For the text-containing cell, return its midpoint in (X, Y) coordinate format. 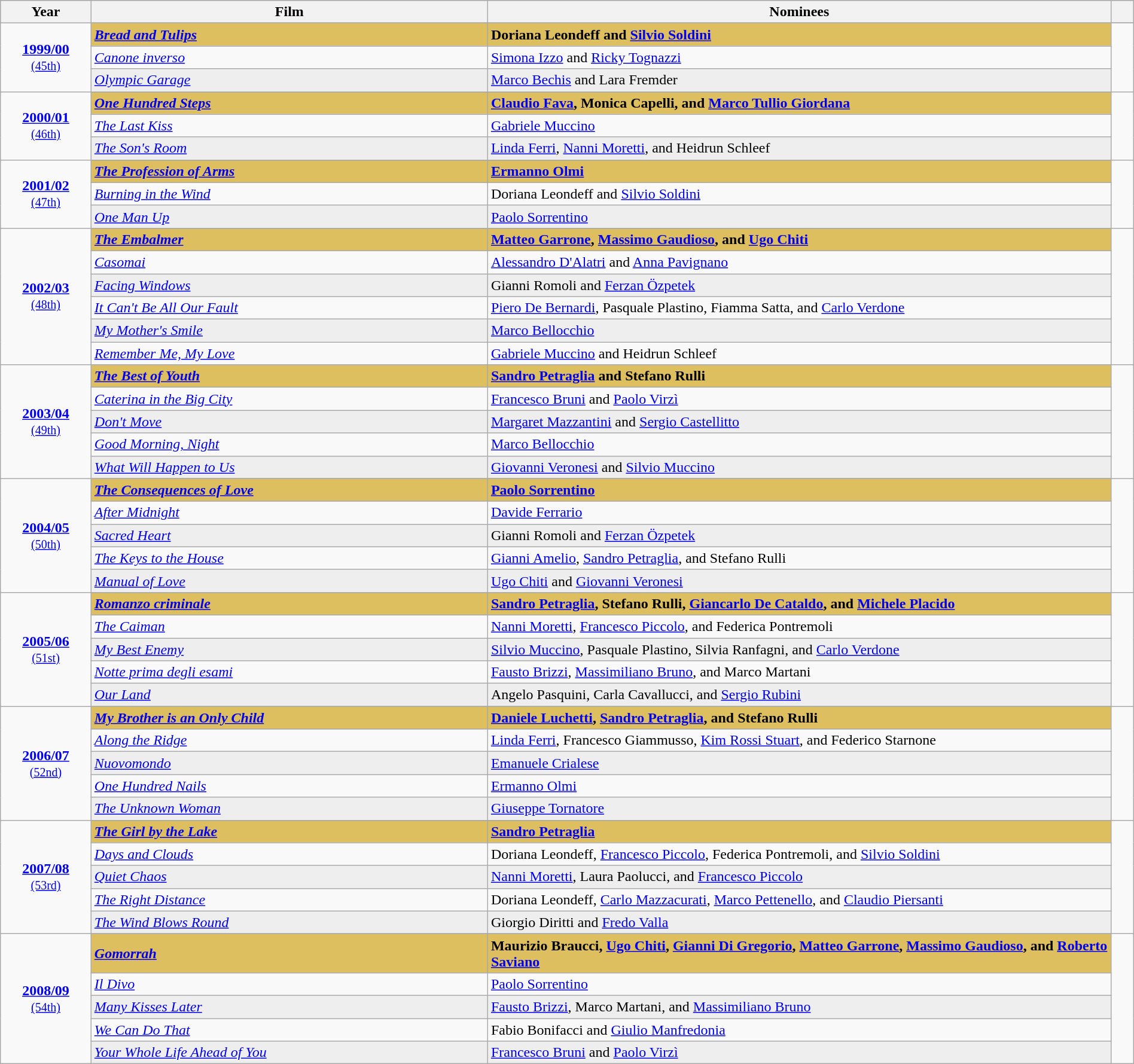
Nominees (799, 12)
Alessandro D'Alatri and Anna Pavignano (799, 262)
2000/01(46th) (46, 126)
My Best Enemy (289, 649)
It Can't Be All Our Fault (289, 308)
Your Whole Life Ahead of You (289, 1053)
The Son's Room (289, 148)
2005/06(51st) (46, 649)
Canone inverso (289, 57)
Piero De Bernardi, Pasquale Plastino, Fiamma Satta, and Carlo Verdone (799, 308)
Giorgio Diritti and Fredo Valla (799, 922)
Romanzo criminale (289, 603)
The Best of Youth (289, 376)
Sandro Petraglia (799, 831)
Fabio Bonifacci and Giulio Manfredonia (799, 1029)
Our Land (289, 695)
Marco Bechis and Lara Fremder (799, 80)
The Right Distance (289, 900)
Many Kisses Later (289, 1007)
Maurizio Braucci, Ugo Chiti, Gianni Di Gregorio, Matteo Garrone, Massimo Gaudioso, and Roberto Saviano (799, 953)
Margaret Mazzantini and Sergio Castellitto (799, 422)
The Consequences of Love (289, 490)
Emanuele Crialese (799, 763)
Daniele Luchetti, Sandro Petraglia, and Stefano Rulli (799, 718)
Sandro Petraglia and Stefano Rulli (799, 376)
The Last Kiss (289, 126)
We Can Do That (289, 1029)
Matteo Garrone, Massimo Gaudioso, and Ugo Chiti (799, 239)
Angelo Pasquini, Carla Cavallucci, and Sergio Rubini (799, 695)
Manual of Love (289, 581)
Linda Ferri, Nanni Moretti, and Heidrun Schleef (799, 148)
Ugo Chiti and Giovanni Veronesi (799, 581)
Linda Ferri, Francesco Giammusso, Kim Rossi Stuart, and Federico Starnone (799, 740)
2001/02(47th) (46, 194)
Giuseppe Tornatore (799, 809)
Sandro Petraglia, Stefano Rulli, Giancarlo De Cataldo, and Michele Placido (799, 603)
The Keys to the House (289, 558)
Simona Izzo and Ricky Tognazzi (799, 57)
The Girl by the Lake (289, 831)
Gomorrah (289, 953)
Casomai (289, 262)
My Mother's Smile (289, 331)
The Unknown Woman (289, 809)
Facing Windows (289, 285)
Film (289, 12)
2002/03(48th) (46, 296)
Doriana Leondeff, Carlo Mazzacurati, Marco Pettenello, and Claudio Piersanti (799, 900)
Doriana Leondeff, Francesco Piccolo, Federica Pontremoli, and Silvio Soldini (799, 854)
Bread and Tulips (289, 35)
Giovanni Veronesi and Silvio Muccino (799, 467)
The Caiman (289, 626)
Remember Me, My Love (289, 353)
After Midnight (289, 513)
Don't Move (289, 422)
Nanni Moretti, Francesco Piccolo, and Federica Pontremoli (799, 626)
Quiet Chaos (289, 877)
Sacred Heart (289, 535)
1999/00(45th) (46, 57)
The Embalmer (289, 239)
Days and Clouds (289, 854)
Good Morning, Night (289, 444)
One Hundred Nails (289, 786)
Fausto Brizzi, Massimiliano Bruno, and Marco Martani (799, 672)
Il Divo (289, 984)
2006/07(52nd) (46, 763)
One Man Up (289, 217)
2004/05(50th) (46, 535)
Gabriele Muccino (799, 126)
My Brother is an Only Child (289, 718)
The Profession of Arms (289, 171)
Nanni Moretti, Laura Paolucci, and Francesco Piccolo (799, 877)
Along the Ridge (289, 740)
Silvio Muccino, Pasquale Plastino, Silvia Ranfagni, and Carlo Verdone (799, 649)
Gianni Amelio, Sandro Petraglia, and Stefano Rulli (799, 558)
Burning in the Wind (289, 194)
What Will Happen to Us (289, 467)
Fausto Brizzi, Marco Martani, and Massimiliano Bruno (799, 1007)
Davide Ferrario (799, 513)
Olympic Garage (289, 80)
Year (46, 12)
Gabriele Muccino and Heidrun Schleef (799, 353)
One Hundred Steps (289, 103)
The Wind Blows Round (289, 922)
Notte prima degli esami (289, 672)
Nuovomondo (289, 763)
2003/04(49th) (46, 422)
Claudio Fava, Monica Capelli, and Marco Tullio Giordana (799, 103)
2008/09(54th) (46, 999)
Caterina in the Big City (289, 399)
2007/08(53rd) (46, 877)
